Return (X, Y) of the center of cell containing provided text 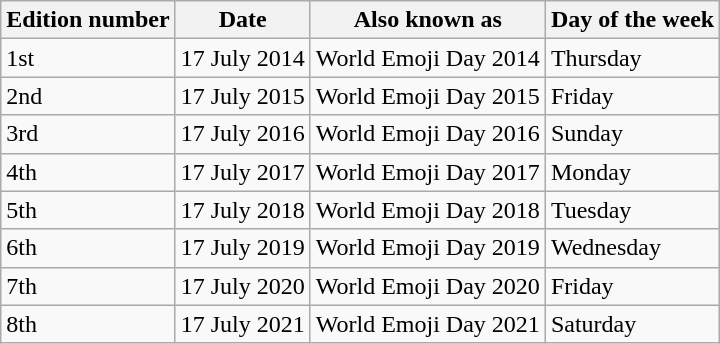
8th (88, 324)
Day of the week (632, 20)
17 July 2018 (242, 210)
3rd (88, 134)
17 July 2015 (242, 96)
17 July 2021 (242, 324)
World Emoji Day 2018 (428, 210)
17 July 2019 (242, 248)
World Emoji Day 2014 (428, 58)
World Emoji Day 2021 (428, 324)
World Emoji Day 2020 (428, 286)
5th (88, 210)
Thursday (632, 58)
17 July 2014 (242, 58)
17 July 2016 (242, 134)
2nd (88, 96)
World Emoji Day 2016 (428, 134)
Edition number (88, 20)
17 July 2017 (242, 172)
Wednesday (632, 248)
1st (88, 58)
Saturday (632, 324)
Date (242, 20)
4th (88, 172)
Monday (632, 172)
World Emoji Day 2017 (428, 172)
Sunday (632, 134)
Tuesday (632, 210)
World Emoji Day 2019 (428, 248)
World Emoji Day 2015 (428, 96)
6th (88, 248)
Also known as (428, 20)
17 July 2020 (242, 286)
7th (88, 286)
